Scan for the cell matching the given text and deliver its [x, y] coordinate at center. 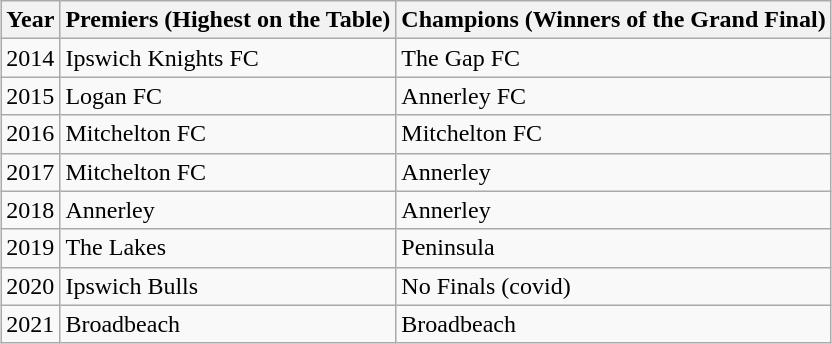
2014 [30, 58]
Logan FC [228, 96]
Premiers (Highest on the Table) [228, 20]
The Lakes [228, 248]
2015 [30, 96]
2019 [30, 248]
Champions (Winners of the Grand Final) [614, 20]
2020 [30, 286]
No Finals (covid) [614, 286]
Year [30, 20]
2016 [30, 134]
Peninsula [614, 248]
2018 [30, 210]
Ipswich Knights FC [228, 58]
Ipswich Bulls [228, 286]
The Gap FC [614, 58]
2021 [30, 324]
Annerley FC [614, 96]
2017 [30, 172]
